Output the [X, Y] coordinate of the center of the cell containing the given text.  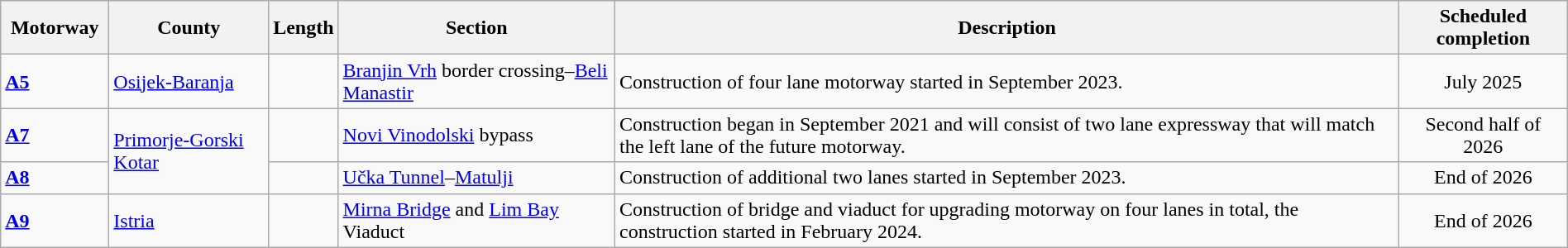
Section [476, 28]
County [189, 28]
Branjin Vrh border crossing–Beli Manastir [476, 81]
A5 [55, 81]
Istria [189, 220]
Primorje-Gorski Kotar [189, 150]
Length [304, 28]
Novi Vinodolski bypass [476, 136]
A9 [55, 220]
Construction of additional two lanes started in September 2023. [1007, 178]
A8 [55, 178]
Construction began in September 2021 and will consist of two lane expressway that will match the left lane of the future motorway. [1007, 136]
Second half of 2026 [1483, 136]
A7 [55, 136]
Motorway [55, 28]
Description [1007, 28]
Scheduled completion [1483, 28]
Osijek-Baranja [189, 81]
July 2025 [1483, 81]
Učka Tunnel–Matulji [476, 178]
Mirna Bridge and Lim Bay Viaduct [476, 220]
Construction of four lane motorway started in September 2023. [1007, 81]
Construction of bridge and viaduct for upgrading motorway on four lanes in total, the construction started in February 2024. [1007, 220]
